For the text-containing cell, return its midpoint in (x, y) coordinate format. 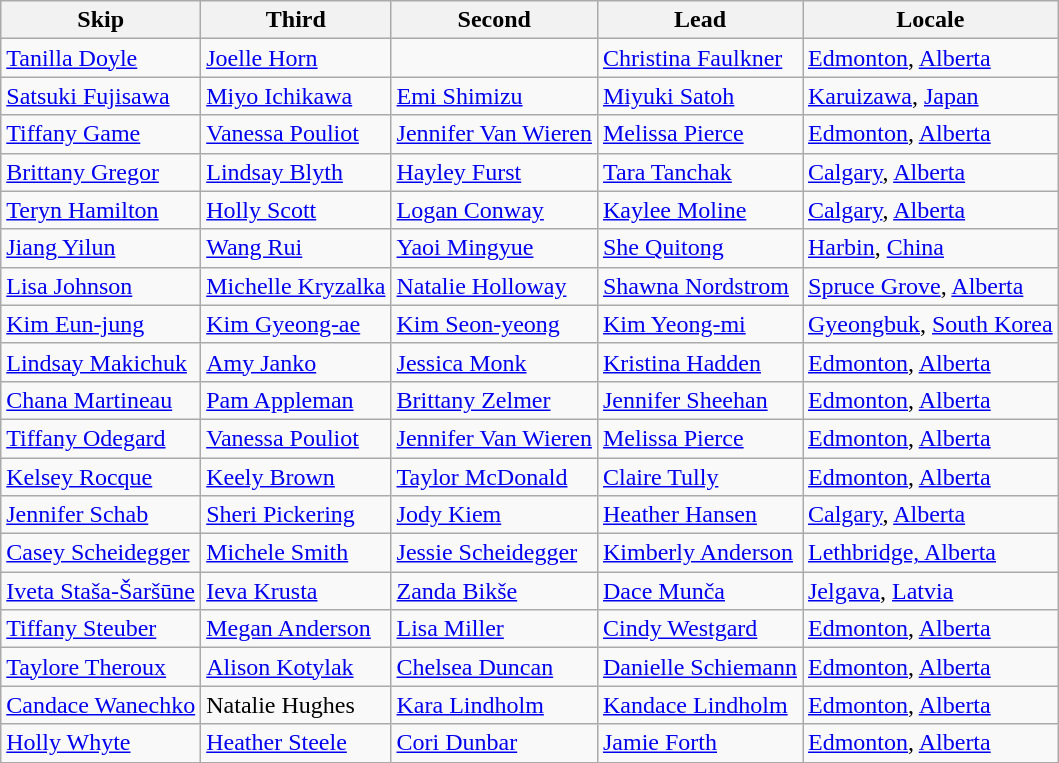
Second (494, 20)
Joelle Horn (296, 58)
Third (296, 20)
Kim Seon-yeong (494, 324)
Kim Yeong-mi (700, 324)
Jamie Forth (700, 743)
Miyo Ichikawa (296, 96)
Megan Anderson (296, 629)
Amy Janko (296, 362)
Sheri Pickering (296, 515)
Karuizawa, Japan (930, 96)
Cindy Westgard (700, 629)
Jennifer Sheehan (700, 400)
Natalie Hughes (296, 705)
Kim Eun-jung (101, 324)
Jiang Yilun (101, 248)
Alison Kotylak (296, 667)
Tanilla Doyle (101, 58)
Taylor McDonald (494, 477)
Kim Gyeong-ae (296, 324)
Gyeongbuk, South Korea (930, 324)
Lindsay Makichuk (101, 362)
Kristina Hadden (700, 362)
Iveta Staša-Šaršūne (101, 591)
Miyuki Satoh (700, 96)
Logan Conway (494, 210)
Michele Smith (296, 553)
Cori Dunbar (494, 743)
Kandace Lindholm (700, 705)
Skip (101, 20)
Zanda Bikše (494, 591)
Dace Munča (700, 591)
Lisa Johnson (101, 286)
Holly Scott (296, 210)
Lisa Miller (494, 629)
Heather Hansen (700, 515)
Tiffany Game (101, 134)
Candace Wanechko (101, 705)
Christina Faulkner (700, 58)
Teryn Hamilton (101, 210)
Claire Tully (700, 477)
She Quitong (700, 248)
Lead (700, 20)
Holly Whyte (101, 743)
Brittany Gregor (101, 172)
Brittany Zelmer (494, 400)
Lindsay Blyth (296, 172)
Spruce Grove, Alberta (930, 286)
Jessie Scheidegger (494, 553)
Casey Scheidegger (101, 553)
Jody Kiem (494, 515)
Yaoi Mingyue (494, 248)
Chana Martineau (101, 400)
Lethbridge, Alberta (930, 553)
Jennifer Schab (101, 515)
Jelgava, Latvia (930, 591)
Pam Appleman (296, 400)
Danielle Schiemann (700, 667)
Shawna Nordstrom (700, 286)
Taylore Theroux (101, 667)
Jessica Monk (494, 362)
Kara Lindholm (494, 705)
Chelsea Duncan (494, 667)
Michelle Kryzalka (296, 286)
Hayley Furst (494, 172)
Keely Brown (296, 477)
Kimberly Anderson (700, 553)
Harbin, China (930, 248)
Ieva Krusta (296, 591)
Tara Tanchak (700, 172)
Heather Steele (296, 743)
Natalie Holloway (494, 286)
Locale (930, 20)
Tiffany Steuber (101, 629)
Emi Shimizu (494, 96)
Satsuki Fujisawa (101, 96)
Tiffany Odegard (101, 438)
Wang Rui (296, 248)
Kelsey Rocque (101, 477)
Kaylee Moline (700, 210)
